From the cell containing the given text, extract its center point as [x, y] coordinate. 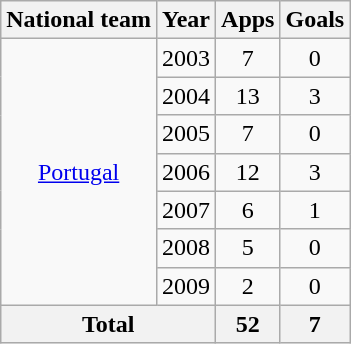
2009 [186, 286]
Apps [248, 20]
12 [248, 172]
1 [315, 210]
2005 [186, 134]
Total [108, 324]
13 [248, 96]
National team [79, 20]
2 [248, 286]
Year [186, 20]
2004 [186, 96]
2006 [186, 172]
2003 [186, 58]
Portugal [79, 172]
2008 [186, 248]
52 [248, 324]
6 [248, 210]
5 [248, 248]
2007 [186, 210]
Goals [315, 20]
